Provide the [x, y] coordinate of the cell's center where the given text is located.  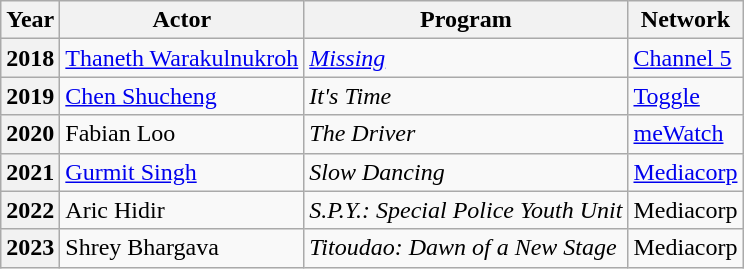
S.P.Y.: Special Police Youth Unit [466, 210]
Titoudao: Dawn of a New Stage [466, 248]
Toggle [686, 96]
2021 [30, 172]
Program [466, 20]
2022 [30, 210]
Aric Hidir [182, 210]
The Driver [466, 134]
2023 [30, 248]
Network [686, 20]
meWatch [686, 134]
2019 [30, 96]
Chen Shucheng [182, 96]
2018 [30, 58]
Year [30, 20]
Thaneth Warakulnukroh [182, 58]
Shrey Bhargava [182, 248]
Fabian Loo [182, 134]
2020 [30, 134]
Slow Dancing [466, 172]
Missing [466, 58]
Gurmit Singh [182, 172]
Channel 5 [686, 58]
Actor [182, 20]
It's Time [466, 96]
